Provide the (X, Y) coordinate of the cell's center where the given text is located.  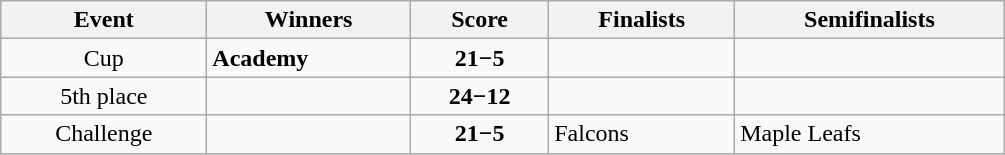
Challenge (104, 134)
Score (479, 20)
Falcons (642, 134)
Academy (309, 58)
24−12 (479, 96)
5th place (104, 96)
Maple Leafs (870, 134)
Finalists (642, 20)
Event (104, 20)
Semifinalists (870, 20)
Winners (309, 20)
Cup (104, 58)
